Capture the cell that displays the provided text and extract its [X, Y] central coordinate. 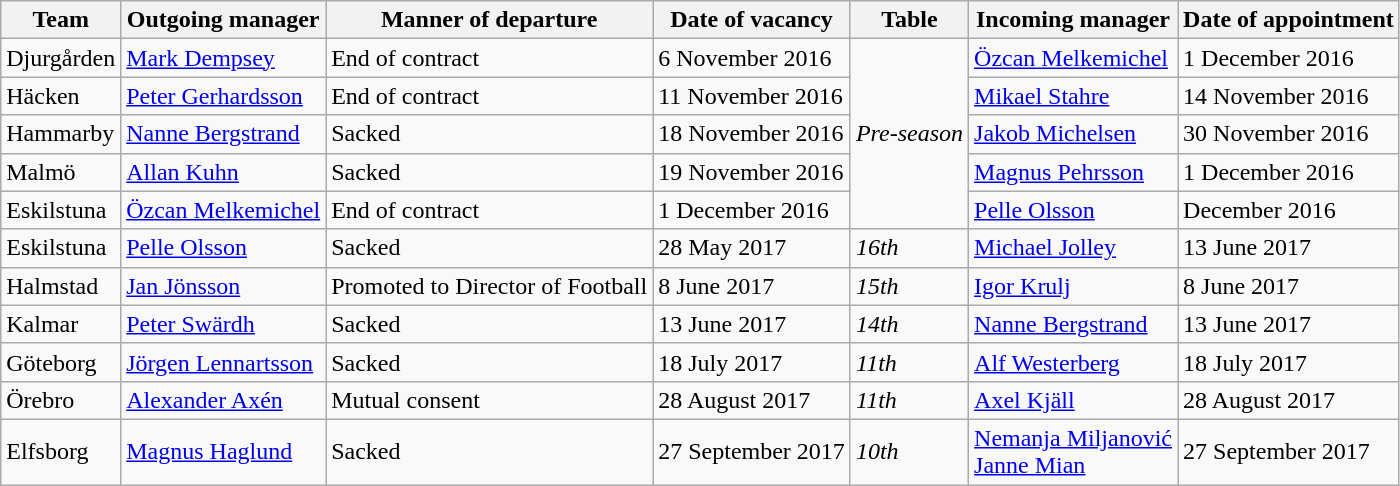
11 November 2016 [752, 96]
Göteborg [61, 362]
Mark Dempsey [224, 58]
10th [909, 452]
Incoming manager [1074, 20]
Jakob Michelsen [1074, 134]
Hammarby [61, 134]
Jörgen Lennartsson [224, 362]
Outgoing manager [224, 20]
Häcken [61, 96]
Malmö [61, 172]
Örebro [61, 400]
Alf Westerberg [1074, 362]
Halmstad [61, 286]
Axel Kjäll [1074, 400]
Igor Krulj [1074, 286]
14th [909, 324]
Magnus Haglund [224, 452]
Peter Swärdh [224, 324]
18 November 2016 [752, 134]
Team [61, 20]
Nemanja Miljanović Janne Mian [1074, 452]
30 November 2016 [1289, 134]
Mikael Stahre [1074, 96]
14 November 2016 [1289, 96]
19 November 2016 [752, 172]
Kalmar [61, 324]
Alexander Axén [224, 400]
Mutual consent [490, 400]
Allan Kuhn [224, 172]
28 May 2017 [752, 248]
Date of vacancy [752, 20]
15th [909, 286]
Jan Jönsson [224, 286]
Table [909, 20]
Manner of departure [490, 20]
Michael Jolley [1074, 248]
Elfsborg [61, 452]
Magnus Pehrsson [1074, 172]
Date of appointment [1289, 20]
Peter Gerhardsson [224, 96]
December 2016 [1289, 210]
6 November 2016 [752, 58]
Pre-season [909, 134]
16th [909, 248]
Djurgården [61, 58]
Promoted to Director of Football [490, 286]
